Capture the cell that displays the provided text and extract its [X, Y] central coordinate. 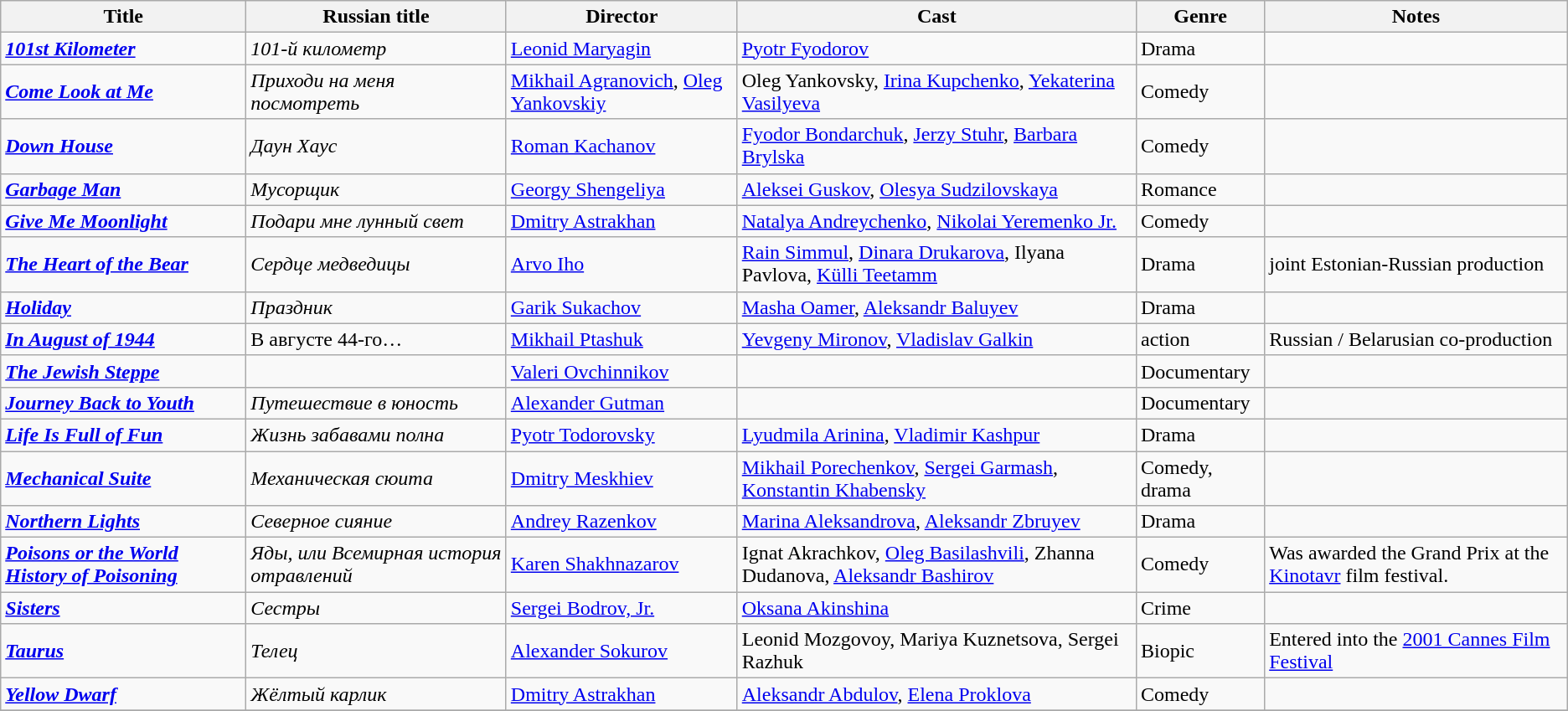
Journey Back to Youth [124, 403]
Leonid Mozgovoy, Mariya Kuznetsova, Sergei Razhuk [936, 652]
Russian / Belarusian co-production [1416, 339]
Alexander Sokurov [622, 652]
Даун Хаус [377, 146]
Alexander Gutman [622, 403]
Russian title [377, 17]
Fyodor Bondarchuk, Jerzy Stuhr, Barbara Brylska [936, 146]
Sergei Bodrov, Jr. [622, 608]
Garik Sukachov [622, 307]
joint Estonian-Russian production [1416, 265]
Приходи на меня посмотреть [377, 92]
Ignat Akrachkov, Oleg Basilashvili, Zhanna Dudanova, Aleksandr Bashirov [936, 564]
Romance [1199, 189]
Сердце медведицы [377, 265]
Mikhail Agranovich, Oleg Yankovskiy [622, 92]
Give Me Moonlight [124, 221]
Andrey Razenkov [622, 522]
Путешествие в юность [377, 403]
Crime [1199, 608]
Taurus [124, 652]
Мусорщик [377, 189]
Life Is Full of Fun [124, 435]
Dmitry Meskhiev [622, 477]
Aleksei Guskov, Olesya Sudzilovskaya [936, 189]
Georgy Shengeliya [622, 189]
Come Look at Me [124, 92]
Lyudmila Arinina, Vladimir Kashpur [936, 435]
Pyotr Todorovsky [622, 435]
Жизнь забавами полна [377, 435]
Genre [1199, 17]
Poisons or the World History of Poisoning [124, 564]
Title [124, 17]
Yellow Dwarf [124, 694]
Holiday [124, 307]
101st Kilometer [124, 49]
Entered into the 2001 Cannes Film Festival [1416, 652]
Leonid Maryagin [622, 49]
The Heart of the Bear [124, 265]
The Jewish Steppe [124, 371]
Biopic [1199, 652]
In August of 1944 [124, 339]
Karen Shakhnazarov [622, 564]
Pyotr Fyodorov [936, 49]
В августе 44-го… [377, 339]
Natalya Andreychenko, Nikolai Yeremenko Jr. [936, 221]
101-й километр [377, 49]
Arvo Iho [622, 265]
Праздник [377, 307]
Northern Lights [124, 522]
Aleksandr Abdulov, Elena Proklova [936, 694]
Marina Aleksandrova, Aleksandr Zbruyev [936, 522]
Mikhail Ptashuk [622, 339]
Comedy, drama [1199, 477]
Подари мне лунный свет [377, 221]
Телец [377, 652]
Valeri Ovchinnikov [622, 371]
Notes [1416, 17]
Северное сияние [377, 522]
Yevgeny Mironov, Vladislav Galkin [936, 339]
Яды, или Всемирная история отравлений [377, 564]
Oksana Akinshina [936, 608]
Сестры [377, 608]
Sisters [124, 608]
Rain Simmul, Dinara Drukarova, Ilyana Pavlova, Külli Teetamm [936, 265]
Director [622, 17]
Down House [124, 146]
Was awarded the Grand Prix at the Kinotavr film festival. [1416, 564]
action [1199, 339]
Жёлтый карлик [377, 694]
Masha Oamer, Aleksandr Baluyev [936, 307]
Garbage Man [124, 189]
Cast [936, 17]
Механическая сюита [377, 477]
Roman Kachanov [622, 146]
Mechanical Suite [124, 477]
Oleg Yankovsky, Irina Kupchenko, Yekaterina Vasilyeva [936, 92]
Mikhail Porechenkov, Sergei Garmash, Konstantin Khabensky [936, 477]
